Return the (X, Y) coordinate for the center point of the cell that contains the specified text.  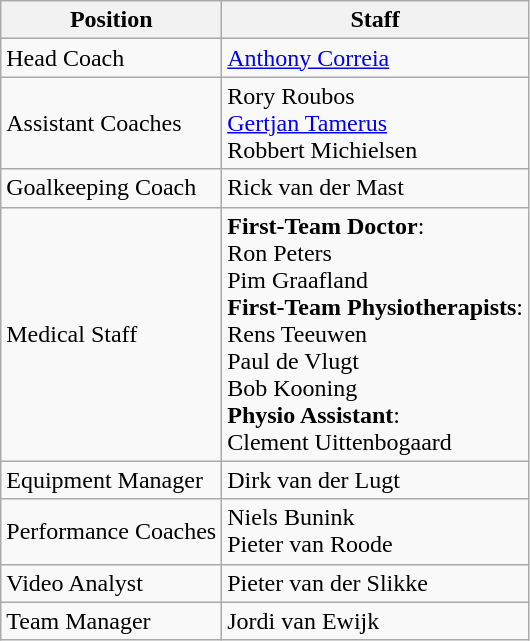
First-Team Doctor: Ron Peters Pim GraaflandFirst-Team Physiotherapists: Rens Teeuwen Paul de Vlugt Bob KooningPhysio Assistant: Clement Uittenbogaard (376, 334)
Head Coach (112, 58)
Staff (376, 20)
Niels Bunink Pieter van Roode (376, 532)
Performance Coaches (112, 532)
Assistant Coaches (112, 123)
Dirk van der Lugt (376, 480)
Rick van der Mast (376, 188)
Medical Staff (112, 334)
Video Analyst (112, 583)
Jordi van Ewijk (376, 621)
Anthony Correia (376, 58)
Team Manager (112, 621)
Equipment Manager (112, 480)
Position (112, 20)
Goalkeeping Coach (112, 188)
Rory Roubos Gertjan Tamerus Robbert Michielsen (376, 123)
Pieter van der Slikke (376, 583)
